Determine the (X, Y) coordinate at the center of the cell enclosing the given text.  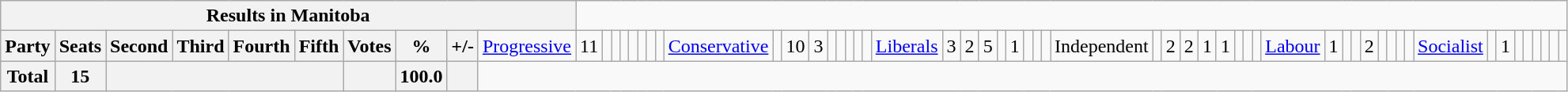
Conservative (718, 46)
15 (80, 76)
Third (201, 46)
Independent (1102, 46)
% (421, 46)
Party (28, 46)
Liberals (907, 46)
Fourth (261, 46)
Socialist (1451, 46)
Fifth (319, 46)
Total (28, 76)
+/- (462, 46)
Seats (80, 46)
10 (796, 46)
11 (589, 46)
Labour (1293, 46)
5 (987, 46)
100.0 (421, 76)
Results in Manitoba (288, 16)
Progressive (527, 46)
Second (139, 46)
Votes (369, 46)
